Extract the (X, Y) coordinate from the center of the cell holding the provided text.  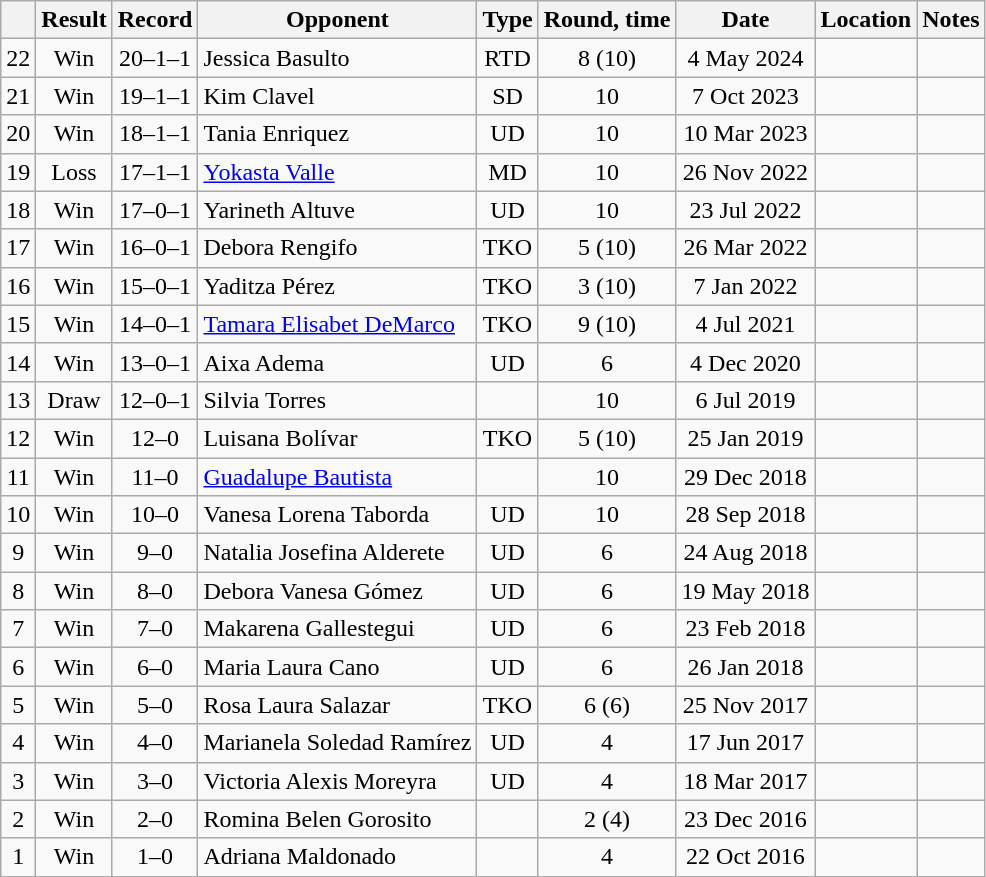
25 Jan 2019 (746, 438)
18–1–1 (155, 134)
Type (508, 20)
19 (18, 172)
Rosa Laura Salazar (338, 705)
26 Jan 2018 (746, 667)
Natalia Josefina Alderete (338, 553)
17 Jun 2017 (746, 743)
4 Dec 2020 (746, 362)
2 (18, 819)
MD (508, 172)
15–0–1 (155, 286)
Result (74, 20)
6 Jul 2019 (746, 400)
16 (18, 286)
13–0–1 (155, 362)
5 (18, 705)
Date (746, 20)
12–0–1 (155, 400)
20–1–1 (155, 58)
14–0–1 (155, 324)
8 (10) (607, 58)
Record (155, 20)
Tamara Elisabet DeMarco (338, 324)
9–0 (155, 553)
Vanesa Lorena Taborda (338, 515)
22 Oct 2016 (746, 857)
4 Jul 2021 (746, 324)
Draw (74, 400)
Luisana Bolívar (338, 438)
26 Nov 2022 (746, 172)
12–0 (155, 438)
15 (18, 324)
24 Aug 2018 (746, 553)
Yarineth Altuve (338, 210)
10–0 (155, 515)
7 Jan 2022 (746, 286)
Debora Rengifo (338, 248)
22 (18, 58)
14 (18, 362)
26 Mar 2022 (746, 248)
23 Feb 2018 (746, 629)
7–0 (155, 629)
9 (10) (607, 324)
Round, time (607, 20)
Makarena Gallestegui (338, 629)
Silvia Torres (338, 400)
Adriana Maldonado (338, 857)
Debora Vanesa Gómez (338, 591)
11–0 (155, 477)
2 (4) (607, 819)
23 Dec 2016 (746, 819)
1–0 (155, 857)
Opponent (338, 20)
16–0–1 (155, 248)
5–0 (155, 705)
Aixa Adema (338, 362)
8 (18, 591)
13 (18, 400)
11 (18, 477)
19–1–1 (155, 96)
25 Nov 2017 (746, 705)
21 (18, 96)
12 (18, 438)
Notes (951, 20)
18 (18, 210)
Victoria Alexis Moreyra (338, 781)
Guadalupe Bautista (338, 477)
3–0 (155, 781)
Loss (74, 172)
28 Sep 2018 (746, 515)
17–0–1 (155, 210)
Tania Enriquez (338, 134)
Marianela Soledad Ramírez (338, 743)
Yokasta Valle (338, 172)
RTD (508, 58)
Jessica Basulto (338, 58)
3 (18, 781)
2–0 (155, 819)
Romina Belen Gorosito (338, 819)
19 May 2018 (746, 591)
3 (10) (607, 286)
4 May 2024 (746, 58)
9 (18, 553)
17 (18, 248)
4–0 (155, 743)
7 Oct 2023 (746, 96)
29 Dec 2018 (746, 477)
6 (6) (607, 705)
23 Jul 2022 (746, 210)
SD (508, 96)
Location (866, 20)
8–0 (155, 591)
7 (18, 629)
Maria Laura Cano (338, 667)
18 Mar 2017 (746, 781)
Kim Clavel (338, 96)
Yaditza Pérez (338, 286)
20 (18, 134)
17–1–1 (155, 172)
10 Mar 2023 (746, 134)
1 (18, 857)
6–0 (155, 667)
